Capture the cell that displays the provided text and extract its (X, Y) central coordinate. 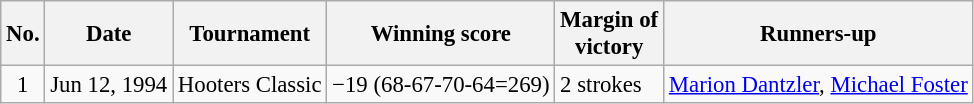
Winning score (441, 34)
Hooters Classic (250, 85)
2 strokes (610, 85)
No. (23, 34)
−19 (68-67-70-64=269) (441, 85)
Date (109, 34)
1 (23, 85)
Margin ofvictory (610, 34)
Marion Dantzler, Michael Foster (818, 85)
Tournament (250, 34)
Runners-up (818, 34)
Jun 12, 1994 (109, 85)
